Detect which cell encompasses the target text, then output its [X, Y] center coordinate. 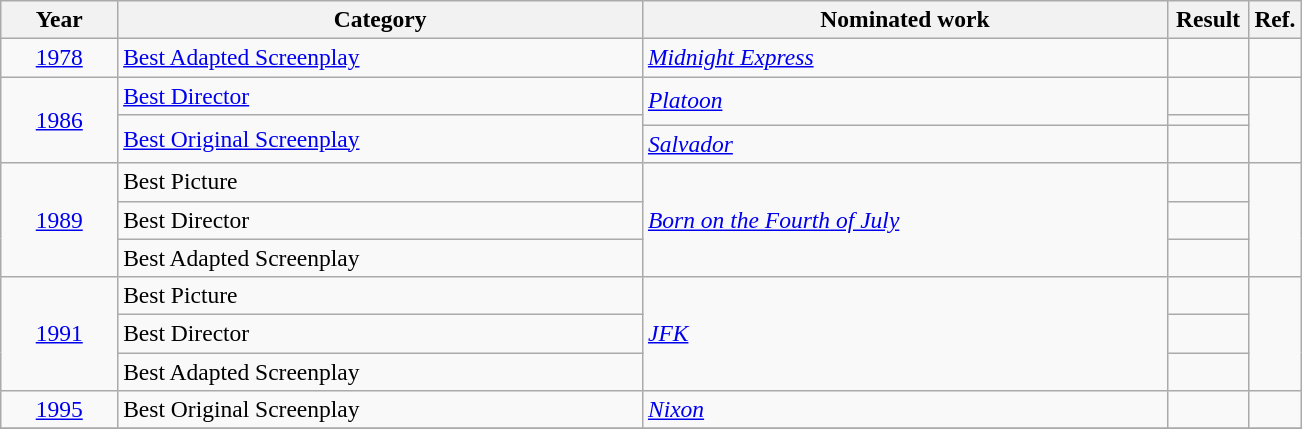
1991 [60, 333]
1978 [60, 57]
1986 [60, 120]
Category [380, 19]
Salvador [906, 144]
Year [60, 19]
Midnight Express [906, 57]
Born on the Fourth of July [906, 220]
Result [1208, 19]
Nominated work [906, 19]
1989 [60, 220]
Nixon [906, 409]
JFK [906, 333]
Ref. [1275, 19]
Platoon [906, 100]
1995 [60, 409]
